Detect which cell encompasses the target text, then output its [X, Y] center coordinate. 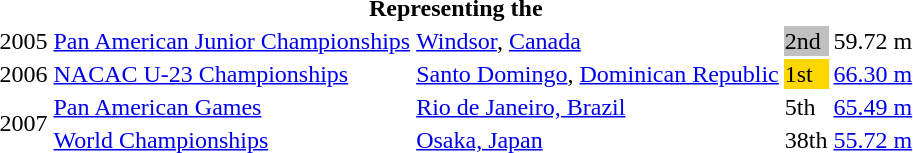
Windsor, Canada [598, 41]
Pan American Junior Championships [232, 41]
Santo Domingo, Dominican Republic [598, 74]
5th [806, 107]
1st [806, 74]
Rio de Janeiro, Brazil [598, 107]
Pan American Games [232, 107]
NACAC U-23 Championships [232, 74]
2nd [806, 41]
